Output the [x, y] coordinate of the center of the cell containing the given text.  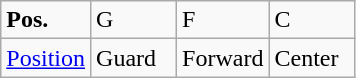
Pos. [46, 20]
Center [312, 58]
Forward [223, 58]
C [312, 20]
G [134, 20]
Guard [134, 58]
F [223, 20]
Position [46, 58]
